Search for the cell housing the specified text and yield its (X, Y) center coordinate. 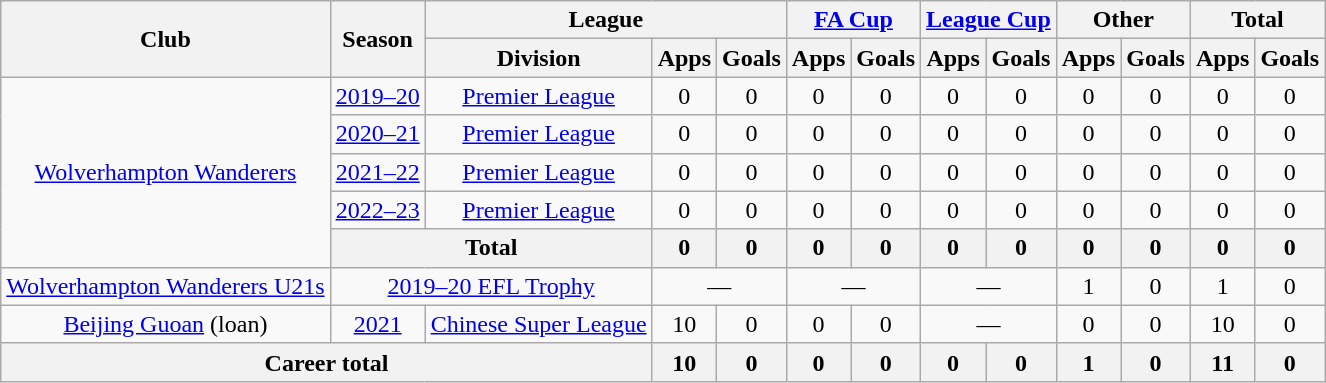
Wolverhampton Wanderers (166, 172)
Season (378, 39)
League (606, 20)
Career total (326, 362)
FA Cup (853, 20)
2019–20 (378, 96)
Division (538, 58)
Beijing Guoan (loan) (166, 324)
Chinese Super League (538, 324)
2019–20 EFL Trophy (491, 286)
2022–23 (378, 210)
2020–21 (378, 134)
Other (1123, 20)
Wolverhampton Wanderers U21s (166, 286)
League Cup (989, 20)
2021–22 (378, 172)
11 (1222, 362)
2021 (378, 324)
Club (166, 39)
